Find where the given text appears and provide that cell's center as (x, y) coordinate. 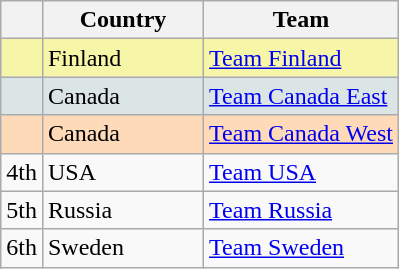
Sweden (122, 248)
Team Canada East (302, 96)
USA (122, 172)
Russia (122, 210)
Team (302, 20)
Team Sweden (302, 248)
4th (22, 172)
5th (22, 210)
6th (22, 248)
Team Finland (302, 58)
Team USA (302, 172)
Team Russia (302, 210)
Team Canada West (302, 134)
Finland (122, 58)
Country (122, 20)
